Locate the cell with the specified text and output its (X, Y) center coordinate. 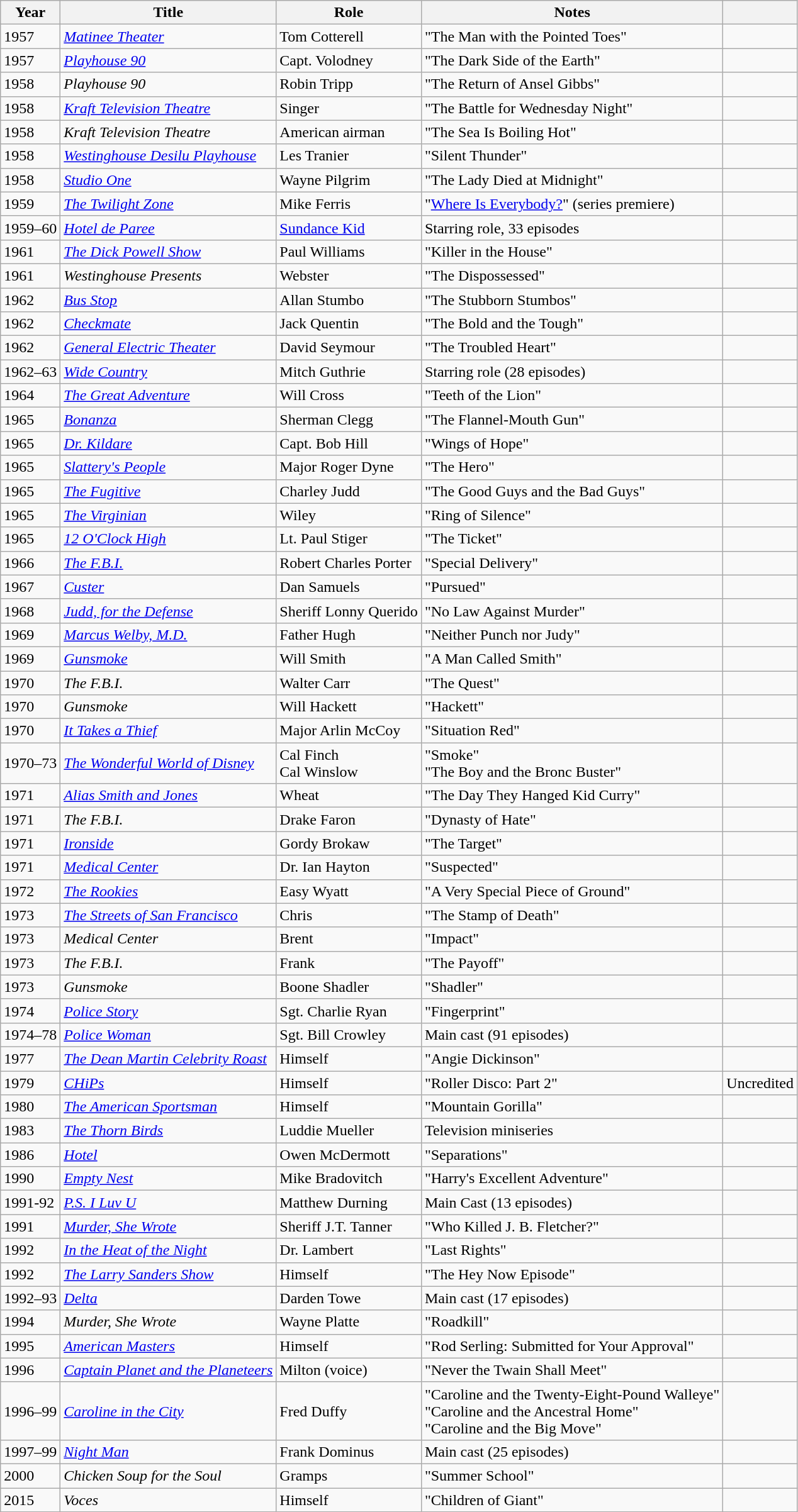
1979 (30, 1082)
"Roller Disco: Part 2" (571, 1082)
Matinee Theater (169, 36)
"The Battle for Wednesday Night" (571, 108)
1977 (30, 1059)
"Special Delivery" (571, 563)
"Rod Serling: Submitted for Your Approval" (571, 1346)
Robert Charles Porter (349, 563)
The Wonderful World of Disney (169, 764)
"Angie Dickinson" (571, 1059)
Hotel (169, 1155)
1991 (30, 1226)
The Virginian (169, 515)
1990 (30, 1179)
1983 (30, 1131)
Tom Cotterell (349, 36)
Walter Carr (349, 682)
The Dean Martin Celebrity Roast (169, 1059)
Starring role (28 episodes) (571, 372)
The American Sportsman (169, 1107)
2015 (30, 1500)
Chicken Soup for the Soul (169, 1476)
Dr. Kildare (169, 443)
"The Day They Hanged Kid Curry" (571, 796)
Captain Planet and the Planeteers (169, 1370)
Ironside (169, 843)
Sgt. Bill Crowley (349, 1035)
1996–99 (30, 1411)
Dr. Lambert (349, 1250)
Bus Stop (169, 300)
Major Arlin McCoy (349, 731)
Judd, for the Defense (169, 611)
"The Man with the Pointed Toes" (571, 36)
Father Hugh (349, 635)
Major Roger Dyne (349, 467)
"Killer in the House" (571, 252)
Year (30, 13)
"Where Is Everybody?" (series premiere) (571, 204)
1994 (30, 1322)
1972 (30, 891)
American airman (349, 132)
"Teeth of the Lion" (571, 396)
"Harry's Excellent Adventure" (571, 1179)
Jack Quentin (349, 324)
1959–60 (30, 228)
Wiley (349, 515)
Capt. Volodney (349, 60)
Drake Faron (349, 820)
Allan Stumbo (349, 300)
Lt. Paul Stiger (349, 539)
Alias Smith and Jones (169, 796)
"The Stamp of Death" (571, 915)
Gordy Brokaw (349, 843)
Main cast (17 episodes) (571, 1298)
Capt. Bob Hill (349, 443)
"Who Killed J. B. Fletcher?" (571, 1226)
Role (349, 13)
Slattery's People (169, 467)
"Situation Red" (571, 731)
"The Troubled Heart" (571, 348)
Mike Ferris (349, 204)
"A Man Called Smith" (571, 659)
Sheriff Lonny Querido (349, 611)
Delta (169, 1298)
Chris (349, 915)
"Impact" (571, 939)
Main cast (91 episodes) (571, 1035)
1986 (30, 1155)
"Shadler" (571, 987)
"The Return of Ansel Gibbs" (571, 84)
Mitch Guthrie (349, 372)
American Masters (169, 1346)
"A Very Special Piece of Ground" (571, 891)
"Silent Thunder" (571, 156)
Westinghouse Desilu Playhouse (169, 156)
The Larry Sanders Show (169, 1274)
Mike Bradovitch (349, 1179)
"Children of Giant" (571, 1500)
12 O'Clock High (169, 539)
Uncredited (760, 1082)
Hotel de Paree (169, 228)
Main Cast (13 episodes) (571, 1203)
Voces (169, 1500)
"Separations" (571, 1155)
Singer (349, 108)
Notes (571, 13)
"The Hero" (571, 467)
Frank (349, 963)
Les Tranier (349, 156)
"Ring of Silence" (571, 515)
"The Quest" (571, 682)
Darden Towe (349, 1298)
"The Stubborn Stumbos" (571, 300)
Marcus Welby, M.D. (169, 635)
Boone Shadler (349, 987)
In the Heat of the Night (169, 1250)
1964 (30, 396)
The Great Adventure (169, 396)
Dr. Ian Hayton (349, 867)
"Suspected" (571, 867)
Brent (349, 939)
General Electric Theater (169, 348)
"Last Rights" (571, 1250)
Empty Nest (169, 1179)
1959 (30, 204)
"The Target" (571, 843)
Dan Samuels (349, 587)
1974–78 (30, 1035)
Will Hackett (349, 707)
Webster (349, 275)
Frank Dominus (349, 1452)
Sherman Clegg (349, 420)
1968 (30, 611)
1980 (30, 1107)
1997–99 (30, 1452)
"Summer School" (571, 1476)
"Caroline and the Twenty-Eight-Pound Walleye""Caroline and the Ancestral Home""Caroline and the Big Move" (571, 1411)
"Neither Punch nor Judy" (571, 635)
Will Smith (349, 659)
Paul Williams (349, 252)
The Dick Powell Show (169, 252)
"The Sea Is Boiling Hot" (571, 132)
The Twilight Zone (169, 204)
"Wings of Hope" (571, 443)
Owen McDermott (349, 1155)
It Takes a Thief (169, 731)
"Mountain Gorilla" (571, 1107)
"Fingerprint" (571, 1011)
Wide Country (169, 372)
Bonanza (169, 420)
Cal FinchCal Winslow (349, 764)
Checkmate (169, 324)
"The Bold and the Tough" (571, 324)
Title (169, 13)
1992–93 (30, 1298)
Custer (169, 587)
1995 (30, 1346)
"The Lady Died at Midnight" (571, 180)
Main cast (25 episodes) (571, 1452)
Sgt. Charlie Ryan (349, 1011)
Fred Duffy (349, 1411)
Sundance Kid (349, 228)
Westinghouse Presents (169, 275)
The Streets of San Francisco (169, 915)
Police Woman (169, 1035)
"The Dark Side of the Earth" (571, 60)
Milton (voice) (349, 1370)
"Never the Twain Shall Meet" (571, 1370)
CHiPs (169, 1082)
Caroline in the City (169, 1411)
The Thorn Birds (169, 1131)
P.S. I Luv U (169, 1203)
"Smoke""The Boy and the Bronc Buster" (571, 764)
David Seymour (349, 348)
"Roadkill" (571, 1322)
Gramps (349, 1476)
Sheriff J.T. Tanner (349, 1226)
"The Hey Now Episode" (571, 1274)
Night Man (169, 1452)
1991-92 (30, 1203)
1967 (30, 587)
1996 (30, 1370)
"No Law Against Murder" (571, 611)
Starring role, 33 episodes (571, 228)
The Rookies (169, 891)
"The Flannel-Mouth Gun" (571, 420)
2000 (30, 1476)
The Fugitive (169, 491)
Wayne Pilgrim (349, 180)
"The Dispossessed" (571, 275)
Charley Judd (349, 491)
"The Good Guys and the Bad Guys" (571, 491)
"The Payoff" (571, 963)
Television miniseries (571, 1131)
"Dynasty of Hate" (571, 820)
1974 (30, 1011)
"Hackett" (571, 707)
Luddie Mueller (349, 1131)
1962–63 (30, 372)
1970–73 (30, 764)
Wheat (349, 796)
Wayne Platte (349, 1322)
Studio One (169, 180)
Robin Tripp (349, 84)
Will Cross (349, 396)
Matthew Durning (349, 1203)
"Pursued" (571, 587)
Easy Wyatt (349, 891)
"The Ticket" (571, 539)
1966 (30, 563)
Police Story (169, 1011)
